From the cell containing the given text, extract its center point as (x, y) coordinate. 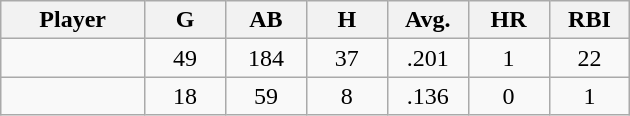
AB (266, 20)
RBI (590, 20)
.136 (428, 96)
0 (508, 96)
Player (73, 20)
49 (186, 58)
18 (186, 96)
59 (266, 96)
.201 (428, 58)
Avg. (428, 20)
184 (266, 58)
22 (590, 58)
H (346, 20)
HR (508, 20)
G (186, 20)
8 (346, 96)
37 (346, 58)
